Output the [x, y] coordinate of the center of the cell containing the given text.  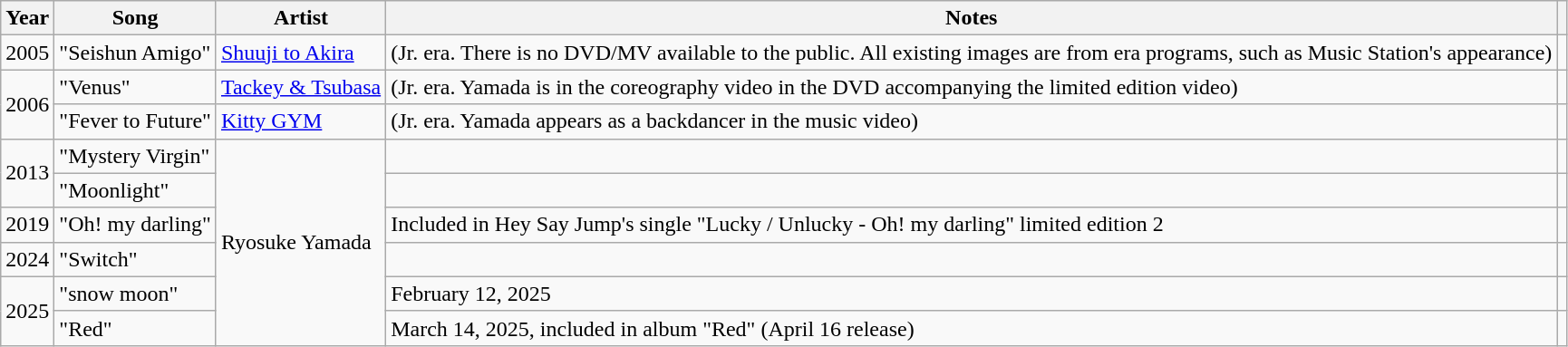
"Moonlight" [136, 190]
Year [27, 18]
2024 [27, 259]
(Jr. era. Yamada is in the coreography video in the DVD accompanying the limited edition video) [972, 87]
2025 [27, 311]
"Seishun Amigo" [136, 53]
"Red" [136, 328]
February 12, 2025 [972, 294]
2006 [27, 104]
Notes [972, 18]
"Fever to Future" [136, 121]
"Mystery Virgin" [136, 156]
2019 [27, 225]
Included in Hey Say Jump's single "Lucky / Unlucky - Oh! my darling" limited edition 2 [972, 225]
(Jr. era. Yamada appears as a backdancer in the music video) [972, 121]
"Oh! my darling" [136, 225]
Tackey & Tsubasa [301, 87]
"Switch" [136, 259]
Kitty GYM [301, 121]
March 14, 2025, included in album "Red" (April 16 release) [972, 328]
Song [136, 18]
"Venus" [136, 87]
Artist [301, 18]
2005 [27, 53]
(Jr. era. There is no DVD/MV available to the public. All existing images are from era programs, such as Music Station's appearance) [972, 53]
Ryosuke Yamada [301, 242]
"snow moon" [136, 294]
2013 [27, 173]
Shuuji to Akira [301, 53]
